From the cell containing the given text, extract its center point as [X, Y] coordinate. 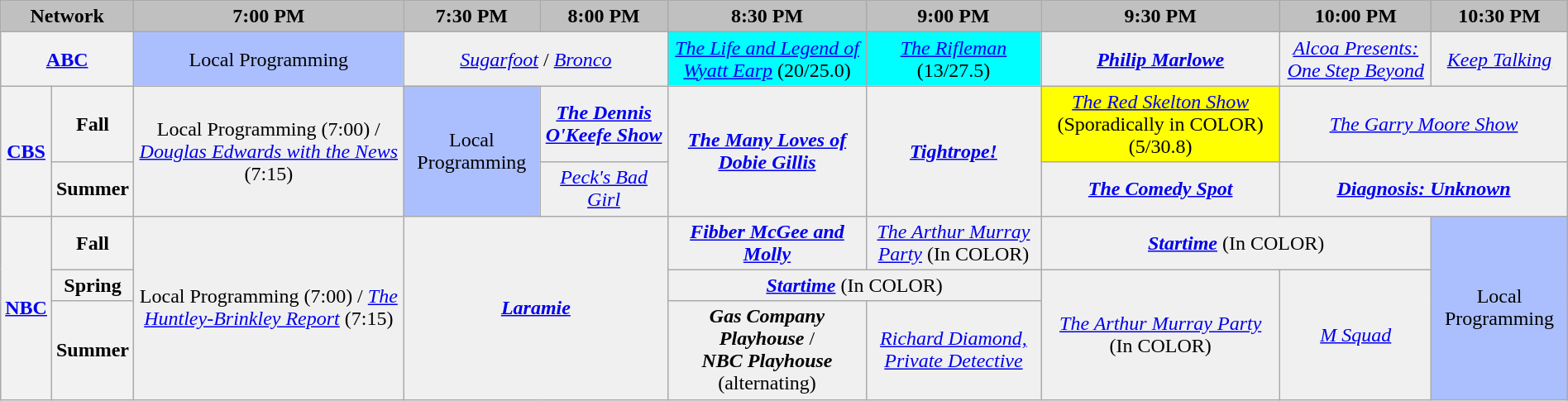
Diagnosis: Unknown [1424, 189]
8:00 PM [604, 17]
Local Programming (7:00) / The Huntley-Brinkley Report (7:15) [270, 308]
M Squad [1356, 334]
Fibber McGee and Molly [767, 243]
ABC [68, 60]
The Comedy Spot [1161, 189]
Philip Marlowe [1161, 60]
Richard Diamond, Private Detective [953, 351]
CBS [26, 150]
10:00 PM [1356, 17]
Alcoa Presents: One Step Beyond [1356, 60]
Sugarfoot / Bronco [536, 60]
9:00 PM [953, 17]
Tightrope! [953, 150]
Local Programming (7:00) / Douglas Edwards with the News (7:15) [270, 150]
Network [68, 17]
The Life and Legend of Wyatt Earp (20/25.0) [767, 60]
Gas Company Playhouse / NBC Playhouse (alternating) [767, 351]
The Dennis O'Keefe Show [604, 124]
The Garry Moore Show [1424, 124]
9:30 PM [1161, 17]
8:30 PM [767, 17]
7:00 PM [270, 17]
Peck's Bad Girl [604, 189]
Keep Talking [1499, 60]
The Many Loves of Dobie Gillis [767, 150]
The Rifleman (13/27.5) [953, 60]
The Red Skelton Show (Sporadically in COLOR) (5/30.8) [1161, 124]
7:30 PM [471, 17]
Laramie [536, 308]
10:30 PM [1499, 17]
NBC [26, 308]
Spring [93, 285]
